Return [X, Y] of the center of cell containing provided text 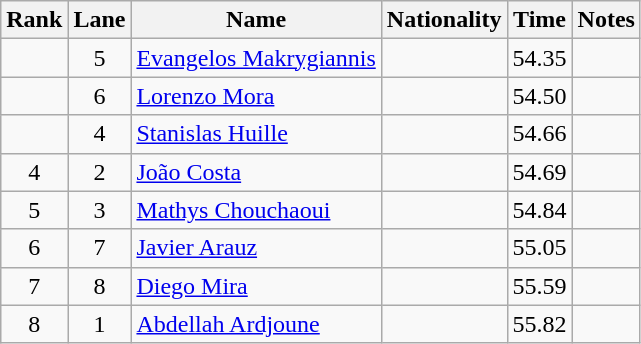
Evangelos Makrygiannis [256, 58]
55.05 [540, 248]
54.69 [540, 172]
54.35 [540, 58]
Javier Arauz [256, 248]
Lane [100, 20]
55.82 [540, 324]
54.50 [540, 96]
Rank [34, 20]
3 [100, 210]
Nationality [444, 20]
Notes [606, 20]
1 [100, 324]
54.66 [540, 134]
54.84 [540, 210]
Mathys Chouchaoui [256, 210]
Diego Mira [256, 286]
Name [256, 20]
Stanislas Huille [256, 134]
Abdellah Ardjoune [256, 324]
55.59 [540, 286]
João Costa [256, 172]
2 [100, 172]
Time [540, 20]
Lorenzo Mora [256, 96]
